Search for the cell housing the specified text and yield its (x, y) center coordinate. 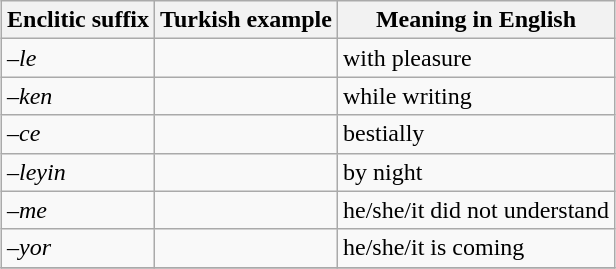
with pleasure (476, 58)
–ken (78, 96)
he/she/it did not understand (476, 210)
Meaning in English (476, 20)
by night (476, 172)
he/she/it is coming (476, 248)
Turkish example (246, 20)
–le (78, 58)
–leyin (78, 172)
–ce (78, 134)
bestially (476, 134)
–yor (78, 248)
Enclitic suffix (78, 20)
–me (78, 210)
while writing (476, 96)
